Search for the cell housing the specified text and yield its [x, y] center coordinate. 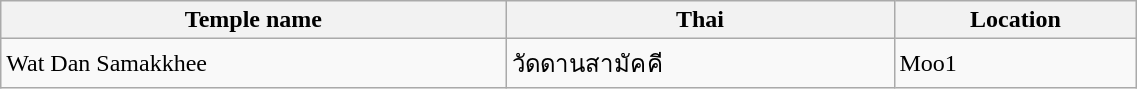
Thai [700, 20]
Location [1016, 20]
Temple name [254, 20]
วัดดานสามัคคี [700, 64]
Wat Dan Samakkhee [254, 64]
Moo1 [1016, 64]
